Locate the cell with the specified text and output its [x, y] center coordinate. 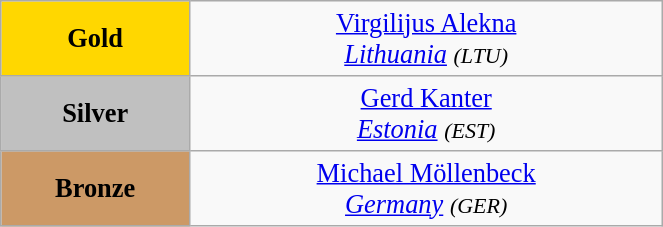
Silver [96, 112]
Virgilijus AleknaLithuania (LTU) [426, 38]
Bronze [96, 188]
Gerd KanterEstonia (EST) [426, 112]
Gold [96, 38]
Michael MöllenbeckGermany (GER) [426, 188]
